Identify which cell holds the provided text, then report its (X, Y) central coordinate. 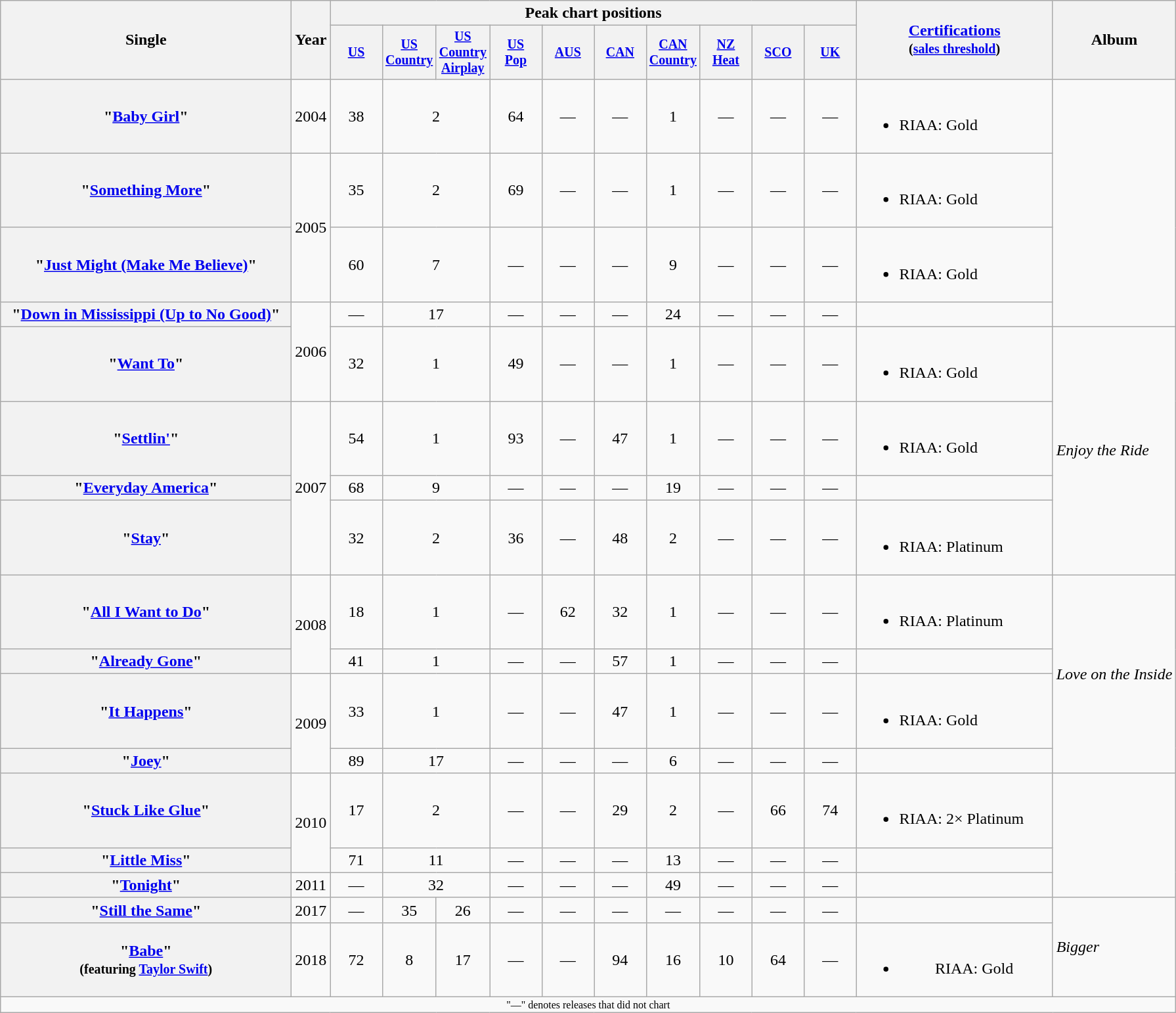
Single (146, 40)
Album (1114, 40)
2006 (311, 351)
UK (830, 53)
USPop (516, 53)
"Baby Girl" (146, 116)
60 (356, 264)
Enjoy the Ride (1114, 451)
NZHeat (726, 53)
"Stay" (146, 537)
8 (409, 959)
66 (777, 811)
2008 (311, 624)
US Country (409, 53)
"Little Miss" (146, 860)
72 (356, 959)
2004 (311, 116)
24 (673, 314)
AUS (567, 53)
"Something More" (146, 191)
"Already Gone" (146, 662)
94 (620, 959)
Year (311, 40)
11 (436, 860)
"Just Might (Make Me Believe)" (146, 264)
13 (673, 860)
26 (463, 910)
41 (356, 662)
38 (356, 116)
10 (726, 959)
2017 (311, 910)
US Country Airplay (463, 53)
2010 (311, 822)
"Tonight" (146, 885)
62 (567, 612)
54 (356, 439)
89 (356, 761)
"Babe"(featuring Taylor Swift) (146, 959)
16 (673, 959)
2011 (311, 885)
6 (673, 761)
CAN (620, 53)
"Down in Mississippi (Up to No Good)" (146, 314)
"Settlin'" (146, 439)
SCO (777, 53)
74 (830, 811)
Love on the Inside (1114, 674)
19 (673, 488)
48 (620, 537)
Peak chart positions (594, 13)
Certifications(sales threshold) (955, 40)
57 (620, 662)
2005 (311, 227)
"Everyday America" (146, 488)
33 (356, 711)
36 (516, 537)
2009 (311, 724)
69 (516, 191)
"All I Want to Do" (146, 612)
"Still the Same" (146, 910)
"—" denotes releases that did not chart (588, 1004)
2007 (311, 488)
29 (620, 811)
CANCountry (673, 53)
18 (356, 612)
71 (356, 860)
RIAA: 2× Platinum (955, 811)
"Joey" (146, 761)
7 (436, 264)
US (356, 53)
"Stuck Like Glue" (146, 811)
Bigger (1114, 947)
68 (356, 488)
93 (516, 439)
"Want To" (146, 364)
2018 (311, 959)
"It Happens" (146, 711)
